Identify which cell holds the provided text, then report its (X, Y) central coordinate. 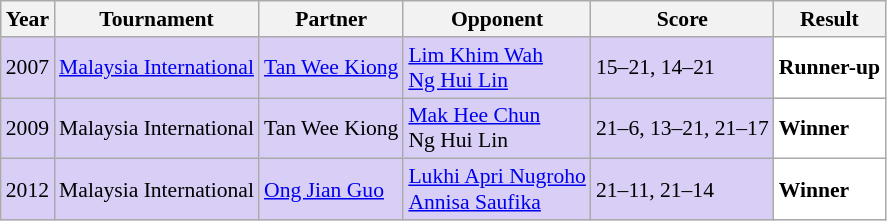
Mak Hee Chun Ng Hui Lin (497, 128)
Year (28, 19)
21–11, 21–14 (682, 190)
Lim Khim Wah Ng Hui Lin (497, 68)
Score (682, 19)
Result (830, 19)
Tournament (156, 19)
Opponent (497, 19)
Runner-up (830, 68)
2012 (28, 190)
2009 (28, 128)
21–6, 13–21, 21–17 (682, 128)
Ong Jian Guo (331, 190)
2007 (28, 68)
Lukhi Apri Nugroho Annisa Saufika (497, 190)
15–21, 14–21 (682, 68)
Partner (331, 19)
